Extract the [x, y] coordinate from the center of the cell holding the provided text.  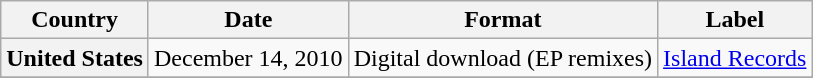
Digital download (EP remixes) [502, 58]
Date [248, 20]
Country [75, 20]
United States [75, 58]
December 14, 2010 [248, 58]
Island Records [735, 58]
Format [502, 20]
Label [735, 20]
